Find where the given text appears and provide that cell's center as [X, Y] coordinate. 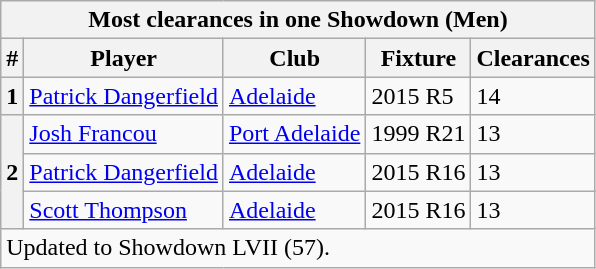
2015 R5 [418, 96]
# [12, 58]
Club [294, 58]
Josh Francou [124, 134]
14 [533, 96]
Scott Thompson [124, 210]
Port Adelaide [294, 134]
Fixture [418, 58]
Updated to Showdown LVII (57). [298, 248]
Most clearances in one Showdown (Men) [298, 20]
1999 R21 [418, 134]
1 [12, 96]
Clearances [533, 58]
Player [124, 58]
2 [12, 172]
